Identify which cell holds the provided text, then report its [x, y] central coordinate. 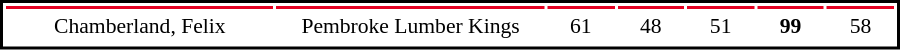
Pembroke Lumber Kings [411, 26]
48 [650, 26]
58 [860, 26]
Chamberland, Felix [140, 26]
99 [790, 26]
61 [580, 26]
51 [720, 26]
